Return the (X, Y) coordinate for the center point of the cell that contains the specified text.  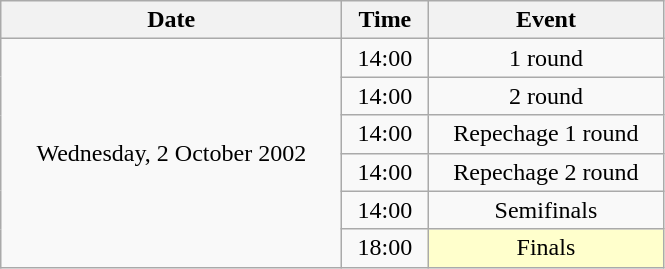
1 round (546, 58)
2 round (546, 96)
Time (385, 20)
Wednesday, 2 October 2002 (172, 153)
Semifinals (546, 210)
Event (546, 20)
18:00 (385, 248)
Repechage 1 round (546, 134)
Date (172, 20)
Finals (546, 248)
Repechage 2 round (546, 172)
